Pinpoint the cell where the given text exists, returning its (x, y) midpoint coordinate. 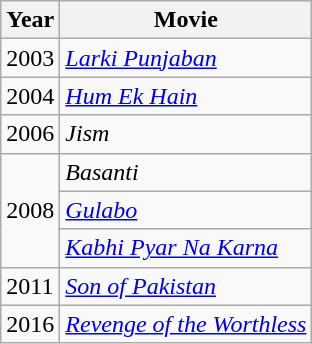
2011 (30, 286)
2006 (30, 134)
2004 (30, 96)
Kabhi Pyar Na Karna (186, 248)
2003 (30, 58)
2016 (30, 324)
2008 (30, 210)
Revenge of the Worthless (186, 324)
Hum Ek Hain (186, 96)
Jism (186, 134)
Larki Punjaban (186, 58)
Son of Pakistan (186, 286)
Basanti (186, 172)
Movie (186, 20)
Year (30, 20)
Gulabo (186, 210)
